Capture the cell that displays the provided text and extract its [X, Y] central coordinate. 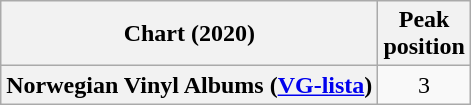
Norwegian Vinyl Albums (VG-lista) [190, 85]
Chart (2020) [190, 34]
3 [424, 85]
Peakposition [424, 34]
